Extract the (x, y) coordinate from the center of the cell holding the provided text.  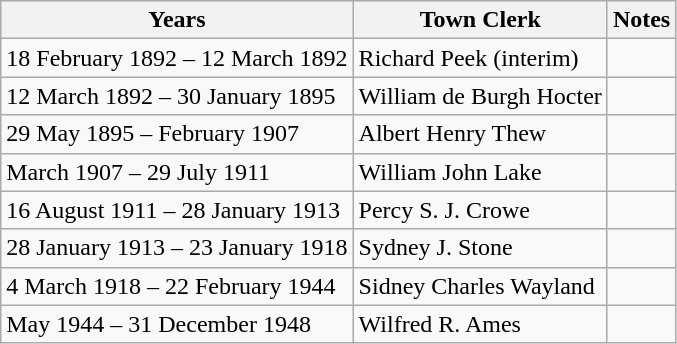
Percy S. J. Crowe (480, 210)
May 1944 – 31 December 1948 (177, 324)
Notes (641, 20)
Albert Henry Thew (480, 134)
March 1907 – 29 July 1911 (177, 172)
18 February 1892 – 12 March 1892 (177, 58)
16 August 1911 – 28 January 1913 (177, 210)
Wilfred R. Ames (480, 324)
Sydney J. Stone (480, 248)
Richard Peek (interim) (480, 58)
Years (177, 20)
William John Lake (480, 172)
William de Burgh Hocter (480, 96)
12 March 1892 – 30 January 1895 (177, 96)
29 May 1895 – February 1907 (177, 134)
Sidney Charles Wayland (480, 286)
28 January 1913 – 23 January 1918 (177, 248)
Town Clerk (480, 20)
4 March 1918 – 22 February 1944 (177, 286)
